Locate the cell with the specified text and output its [X, Y] center coordinate. 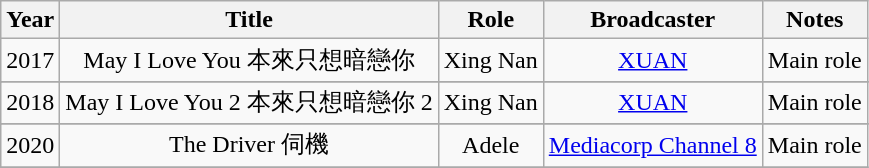
Role [490, 20]
Year [30, 20]
May I Love You 本來只想暗戀你 [249, 60]
2017 [30, 60]
2020 [30, 146]
Adele [490, 146]
Mediacorp Channel 8 [652, 146]
May I Love You 2 本來只想暗戀你 2 [249, 102]
The Driver 伺機 [249, 146]
Broadcaster [652, 20]
Title [249, 20]
Notes [814, 20]
2018 [30, 102]
